Determine the (x, y) coordinate at the center of the cell enclosing the given text.  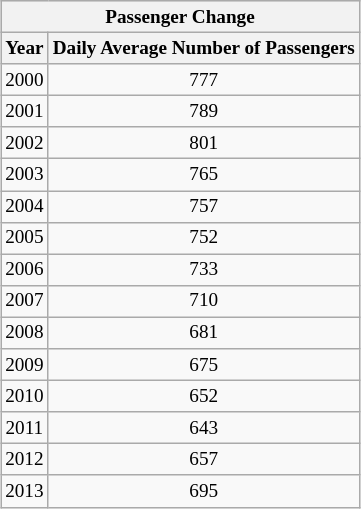
Passenger Change (180, 17)
2010 (25, 396)
643 (204, 428)
2002 (25, 143)
777 (204, 80)
710 (204, 301)
Year (25, 48)
2009 (25, 365)
2006 (25, 270)
Daily Average Number of Passengers (204, 48)
2001 (25, 111)
2004 (25, 206)
2003 (25, 175)
2013 (25, 491)
2005 (25, 238)
2007 (25, 301)
2000 (25, 80)
752 (204, 238)
733 (204, 270)
765 (204, 175)
2012 (25, 460)
657 (204, 460)
2011 (25, 428)
681 (204, 333)
801 (204, 143)
757 (204, 206)
2008 (25, 333)
695 (204, 491)
675 (204, 365)
789 (204, 111)
652 (204, 396)
